Provide the (x, y) coordinate of the cell's center where the given text is located.  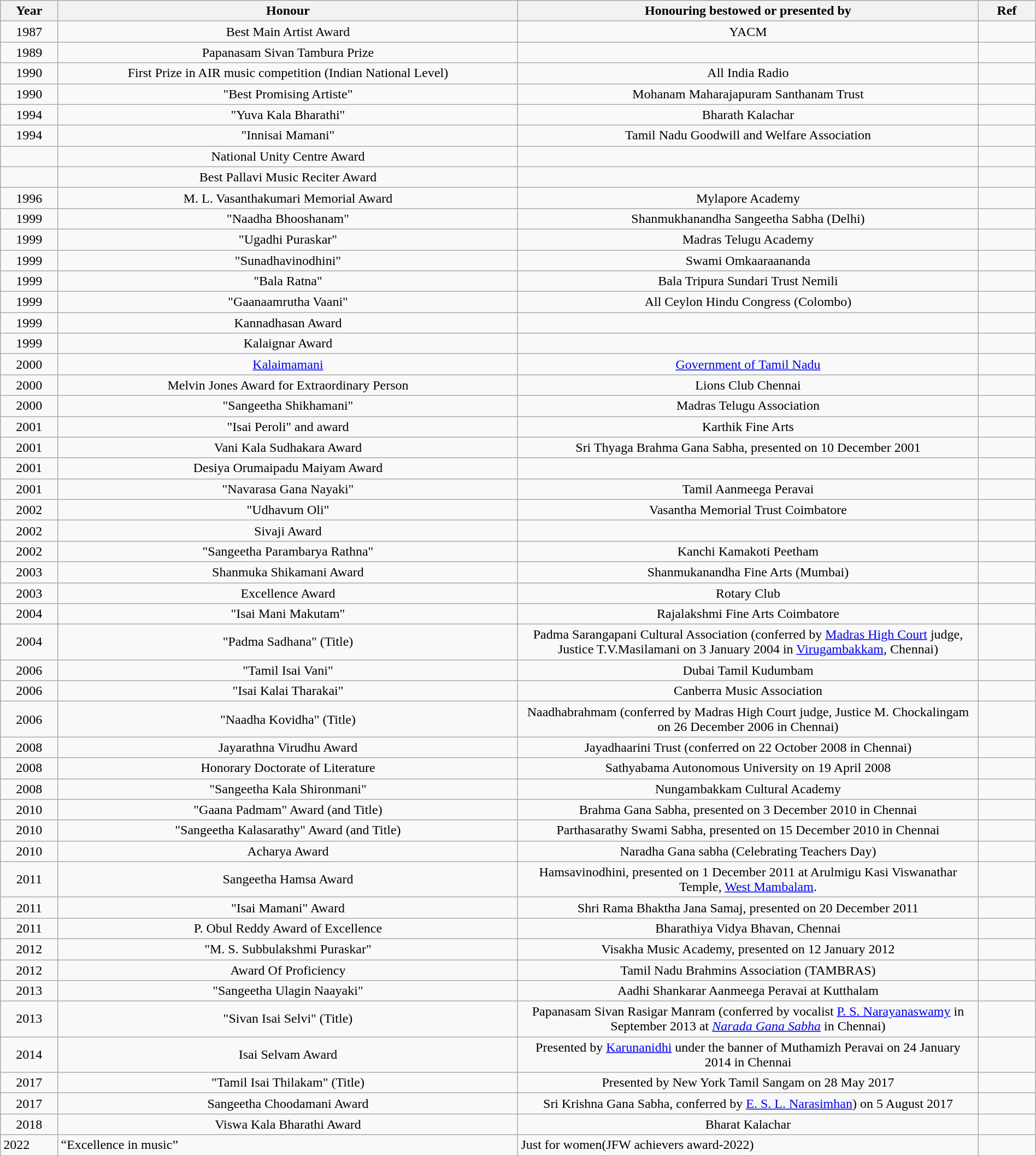
"Naadha Bhooshanam" (288, 219)
"Sunadhavinodhini" (288, 261)
Rotary Club (748, 593)
2014 (30, 1054)
Brahma Gana Sabha, presented on 3 December 2010 in Chennai (748, 810)
Bala Tripura Sundari Trust Nemili (748, 281)
Madras Telugu Academy (748, 239)
Naadhabrahmam (conferred by Madras High Court judge, Justice M. Chockalingam on 26 December 2006 in Chennai) (748, 719)
Papanasam Sivan Rasigar Manram (conferred by vocalist P. S. Narayanaswamy in September 2013 at Narada Gana Sabha in Chennai) (748, 1019)
Papanasam Sivan Tambura Prize (288, 52)
Just for women(JFW achievers award-2022) (748, 1145)
"Padma Sadhana" (Title) (288, 642)
Sangeetha Choodamani Award (288, 1104)
Tamil Aanmeega Peravai (748, 489)
Kalaignar Award (288, 344)
"Isai Peroli" and award (288, 427)
Aadhi Shankarar Aanmeega Peravai at Kutthalam (748, 991)
“Excellence in music” (288, 1145)
Shanmuka Shikamani Award (288, 572)
Presented by New York Tamil Sangam on 28 May 2017 (748, 1083)
Award Of Proficiency (288, 970)
Melvin Jones Award for Extraordinary Person (288, 385)
Kalaimamani (288, 364)
"Udhavum Oli" (288, 510)
Swami Omkaaraananda (748, 261)
National Unity Centre Award (288, 156)
Sri Thyaga Brahma Gana Sabha, presented on 10 December 2001 (748, 447)
Bharat Kalachar (748, 1124)
Naradha Gana sabha (Celebrating Teachers Day) (748, 851)
"Ugadhi Puraskar" (288, 239)
"Sangeetha Shikhamani" (288, 406)
"Best Promising Artiste" (288, 94)
Presented by Karunanidhi under the banner of Muthamizh Peravai on 24 January 2014 in Chennai (748, 1054)
Dubai Tamil Kudumbam (748, 670)
Honour (288, 11)
1996 (30, 198)
Bharathiya Vidya Bhavan, Chennai (748, 928)
Best Pallavi Music Reciter Award (288, 177)
Shanmukanandha Fine Arts (Mumbai) (748, 572)
Acharya Award (288, 851)
"Navarasa Gana Nayaki" (288, 489)
"Isai Mani Makutam" (288, 614)
Ref (1006, 11)
Shri Rama Bhaktha Jana Samaj, presented on 20 December 2011 (748, 907)
"Innisai Mamani" (288, 135)
Mylapore Academy (748, 198)
Sangeetha Hamsa Award (288, 880)
Canberra Music Association (748, 691)
Padma Sarangapani Cultural Association (conferred by Madras High Court judge, Justice T.V.Masilamani on 3 January 2004 in Virugambakkam, Chennai) (748, 642)
Excellence Award (288, 593)
Bharath Kalachar (748, 115)
"Sangeetha Parambarya Rathna" (288, 551)
Jayarathna Virudhu Award (288, 747)
2022 (30, 1145)
"Bala Ratna" (288, 281)
Madras Telugu Association (748, 406)
"Tamil Isai Vani" (288, 670)
"Naadha Kovidha" (Title) (288, 719)
"Sivan Isai Selvi" (Title) (288, 1019)
Isai Selvam Award (288, 1054)
First Prize in AIR music competition (Indian National Level) (288, 73)
Tamil Nadu Goodwill and Welfare Association (748, 135)
"Gaana Padmam" Award (and Title) (288, 810)
P. Obul Reddy Award of Excellence (288, 928)
2018 (30, 1124)
Desiya Orumaipadu Maiyam Award (288, 468)
Rajalakshmi Fine Arts Coimbatore (748, 614)
M. L. Vasanthakumari Memorial Award (288, 198)
1989 (30, 52)
All Ceylon Hindu Congress (Colombo) (748, 302)
"Isai Kalai Tharakai" (288, 691)
YACM (748, 32)
Visakha Music Academy, presented on 12 January 2012 (748, 949)
Karthik Fine Arts (748, 427)
Honorary Doctorate of Literature (288, 768)
Best Main Artist Award (288, 32)
Vani Kala Sudhakara Award (288, 447)
1987 (30, 32)
Sri Krishna Gana Sabha, conferred by E. S. L. Narasimhan) on 5 August 2017 (748, 1104)
Sivaji Award (288, 530)
"Sangeetha Ulagin Naayaki" (288, 991)
Kannadhasan Award (288, 323)
Parthasarathy Swami Sabha, presented on 15 December 2010 in Chennai (748, 830)
Year (30, 11)
Shanmukhanandha Sangeetha Sabha (Delhi) (748, 219)
Kanchi Kamakoti Peetham (748, 551)
Tamil Nadu Brahmins Association (TAMBRAS) (748, 970)
Viswa Kala Bharathi Award (288, 1124)
Hamsavinodhini, presented on 1 December 2011 at Arulmigu Kasi Viswanathar Temple, West Mambalam. (748, 880)
Vasantha Memorial Trust Coimbatore (748, 510)
Nungambakkam Cultural Academy (748, 789)
"Tamil Isai Thilakam" (Title) (288, 1083)
"Sangeetha Kalasarathy" Award (and Title) (288, 830)
Jayadhaarini Trust (conferred on 22 October 2008 in Chennai) (748, 747)
"Isai Mamani" Award (288, 907)
"Gaanaamrutha Vaani" (288, 302)
All India Radio (748, 73)
Sathyabama Autonomous University on 19 April 2008 (748, 768)
Mohanam Maharajapuram Santhanam Trust (748, 94)
"M. S. Subbulakshmi Puraskar" (288, 949)
Government of Tamil Nadu (748, 364)
Lions Club Chennai (748, 385)
Honouring bestowed or presented by (748, 11)
"Sangeetha Kala Shironmani" (288, 789)
"Yuva Kala Bharathi" (288, 115)
